Output the (x, y) coordinate of the center of the cell containing the given text.  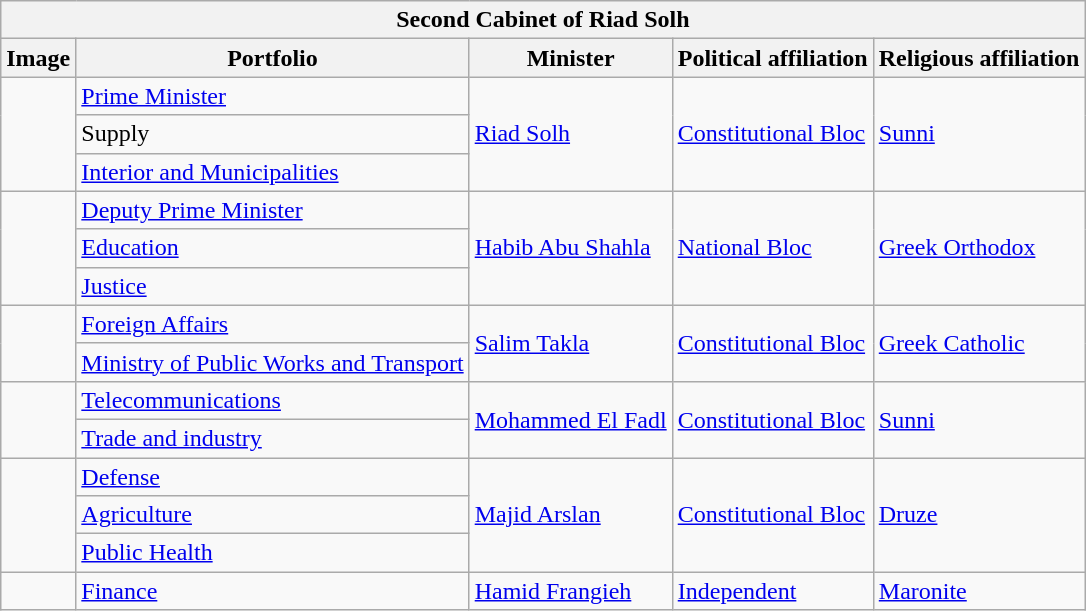
Mohammed El Fadl (570, 419)
Habib Abu Shahla (570, 248)
Greek Orthodox (979, 248)
Greek Catholic (979, 343)
Second Cabinet of Riad Solh (543, 20)
Portfolio (272, 58)
National Bloc (772, 248)
Image (38, 58)
Riad Solh (570, 134)
Agriculture (272, 515)
Foreign Affairs (272, 324)
Education (272, 248)
Independent (772, 591)
Maronite (979, 591)
Minister (570, 58)
Defense (272, 477)
Majid Arslan (570, 515)
Deputy Prime Minister (272, 210)
Political affiliation (772, 58)
Finance (272, 591)
Supply (272, 134)
Public Health (272, 553)
Justice (272, 286)
Salim Takla (570, 343)
Hamid Frangieh (570, 591)
Druze (979, 515)
Trade and industry (272, 438)
Religious affiliation (979, 58)
Interior and Municipalities (272, 172)
Prime Minister (272, 96)
Ministry of Public Works and Transport (272, 362)
Telecommunications (272, 400)
